Return the [X, Y] coordinate for the center point of the cell that contains the specified text.  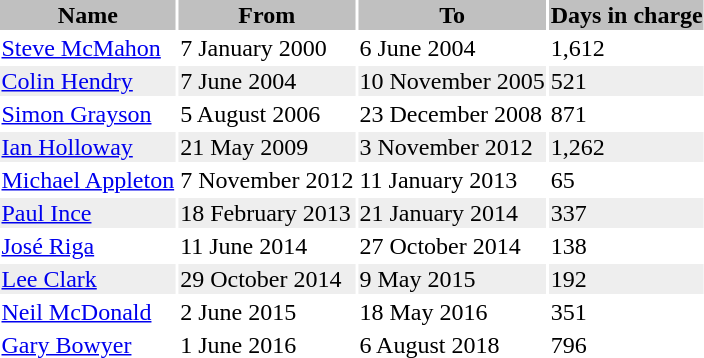
21 January 2014 [452, 213]
138 [626, 246]
23 December 2008 [452, 114]
521 [626, 81]
Colin Hendry [88, 81]
To [452, 15]
Lee Clark [88, 279]
11 June 2014 [267, 246]
351 [626, 312]
Steve McMahon [88, 48]
From [267, 15]
11 January 2013 [452, 180]
9 May 2015 [452, 279]
21 May 2009 [267, 147]
1,262 [626, 147]
Neil McDonald [88, 312]
337 [626, 213]
3 November 2012 [452, 147]
Name [88, 15]
Ian Holloway [88, 147]
Simon Grayson [88, 114]
18 February 2013 [267, 213]
2 June 2015 [267, 312]
1,612 [626, 48]
7 November 2012 [267, 180]
Paul Ince [88, 213]
10 November 2005 [452, 81]
5 August 2006 [267, 114]
18 May 2016 [452, 312]
Michael Appleton [88, 180]
192 [626, 279]
Days in charge [626, 15]
27 October 2014 [452, 246]
6 June 2004 [452, 48]
7 June 2004 [267, 81]
65 [626, 180]
871 [626, 114]
29 October 2014 [267, 279]
7 January 2000 [267, 48]
José Riga [88, 246]
